From the cell containing the given text, extract its center point as (X, Y) coordinate. 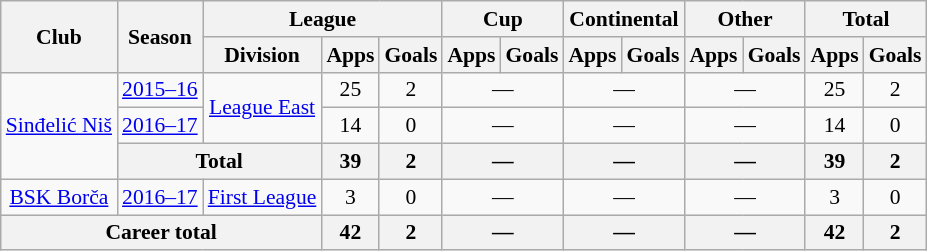
Other (744, 19)
Cup (502, 19)
Division (262, 55)
2015–16 (160, 90)
League (323, 19)
Continental (624, 19)
League East (262, 108)
BSK Borča (59, 197)
Sinđelić Niš (59, 126)
Club (59, 36)
First League (262, 197)
Career total (162, 233)
Season (160, 36)
